Provide the (x, y) coordinate of the cell's center where the given text is located.  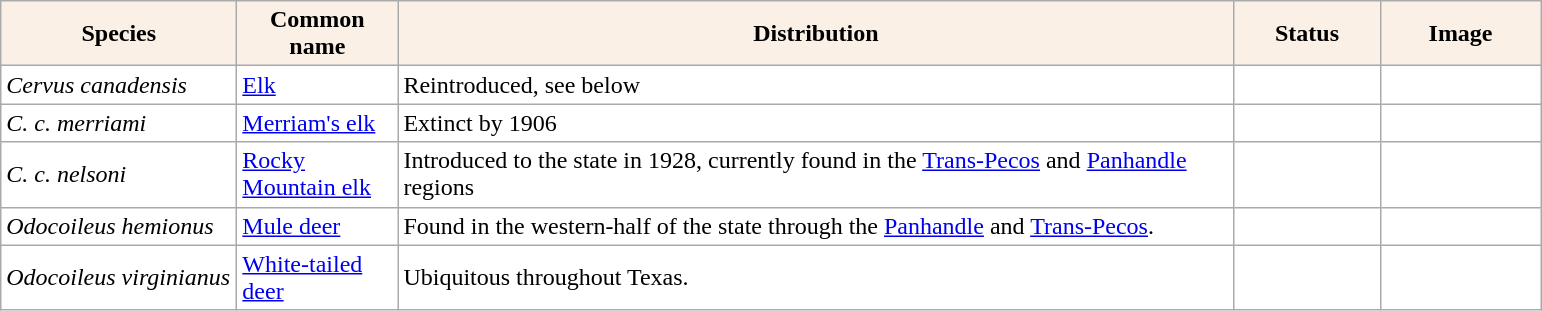
Odocoileus virginianus (119, 278)
Species (119, 34)
Common name (318, 34)
Mule deer (318, 226)
White-tailed deer (318, 278)
Status (1307, 34)
C. c. merriami (119, 123)
Distribution (816, 34)
Introduced to the state in 1928, currently found in the Trans-Pecos and Panhandle regions (816, 174)
Extinct by 1906 (816, 123)
C. c. nelsoni (119, 174)
Odocoileus hemionus (119, 226)
Image (1460, 34)
Found in the western-half of the state through the Panhandle and Trans-Pecos. (816, 226)
Cervus canadensis (119, 85)
Rocky Mountain elk (318, 174)
Elk (318, 85)
Merriam's elk (318, 123)
Ubiquitous throughout Texas. (816, 278)
Reintroduced, see below (816, 85)
